Find where the given text appears and provide that cell's center as (X, Y) coordinate. 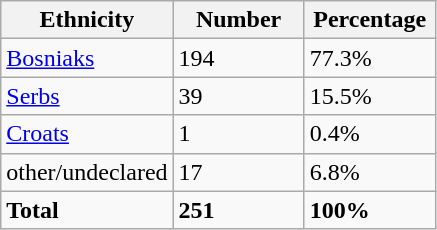
Croats (87, 134)
1 (238, 134)
17 (238, 172)
Number (238, 20)
15.5% (370, 96)
251 (238, 210)
Bosniaks (87, 58)
Serbs (87, 96)
39 (238, 96)
6.8% (370, 172)
100% (370, 210)
77.3% (370, 58)
Ethnicity (87, 20)
Percentage (370, 20)
0.4% (370, 134)
194 (238, 58)
other/undeclared (87, 172)
Total (87, 210)
